Pinpoint the cell where the given text exists, returning its [x, y] midpoint coordinate. 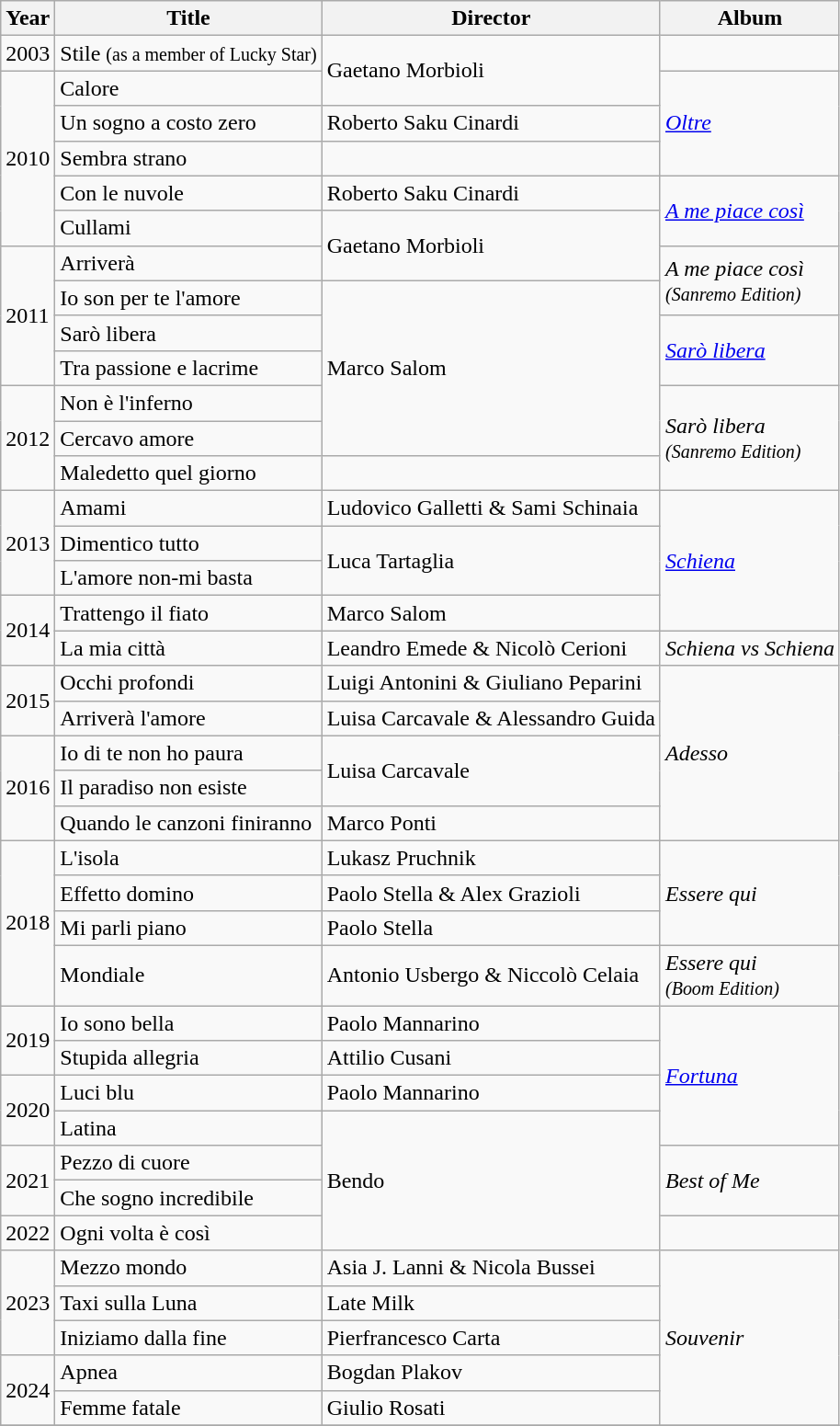
2019 [28, 1041]
Io di te non ho paura [188, 753]
Trattengo il fiato [188, 613]
2015 [28, 701]
Asia J. Lanni & Nicola Bussei [491, 1268]
Sembra strano [188, 158]
Cercavo amore [188, 439]
Leandro Emede & Nicolò Cerioni [491, 648]
Sarò libera(Sanremo Edition) [750, 438]
A me piace così [750, 211]
Lukasz Pruchnik [491, 858]
Occhi profondi [188, 683]
Luca Tartaglia [491, 561]
Year [28, 18]
Io sono bella [188, 1023]
Director [491, 18]
Oltre [750, 123]
Paolo Stella [491, 928]
Latina [188, 1128]
2012 [28, 438]
Souvenir [750, 1338]
Late Milk [491, 1303]
2020 [28, 1111]
Essere qui(Boom Edition) [750, 975]
Non è l'inferno [188, 403]
Pezzo di cuore [188, 1163]
Luisa Carcavale [491, 770]
Marco Ponti [491, 823]
Luisa Carcavale & Alessandro Guida [491, 718]
Title [188, 18]
2010 [28, 158]
Antonio Usbergo & Niccolò Celaia [491, 975]
Con le nuvole [188, 193]
Schiena [750, 561]
Effetto domino [188, 893]
A me piace così(Sanremo Edition) [750, 280]
Stupida allegria [188, 1058]
Paolo Stella & Alex Grazioli [491, 893]
2021 [28, 1181]
Schiena vs Schiena [750, 648]
Che sogno incredibile [188, 1198]
Amami [188, 508]
Un sogno a costo zero [188, 123]
Luci blu [188, 1093]
2022 [28, 1233]
2023 [28, 1303]
L'amore non-mi basta [188, 578]
Attilio Cusani [491, 1058]
Album [750, 18]
Mondiale [188, 975]
Stile (as a member of Lucky Star) [188, 53]
Fortuna [750, 1076]
La mia città [188, 648]
Bendo [491, 1181]
Best of Me [750, 1181]
Calore [188, 88]
Luigi Antonini & Giuliano Peparini [491, 683]
Iniziamo dalla fine [188, 1338]
2018 [28, 923]
Giulio Rosati [491, 1408]
Il paradiso non esiste [188, 788]
Ludovico Galletti & Sami Schinaia [491, 508]
Maledetto quel giorno [188, 473]
L'isola [188, 858]
2013 [28, 543]
Bogdan Plakov [491, 1373]
Arriverà l'amore [188, 718]
Taxi sulla Luna [188, 1303]
Quando le canzoni finiranno [188, 823]
Adesso [750, 753]
Essere qui [750, 893]
2014 [28, 631]
2016 [28, 788]
Pierfrancesco Carta [491, 1338]
Cullami [188, 228]
2011 [28, 315]
Tra passione e lacrime [188, 368]
Dimentico tutto [188, 543]
Mi parli piano [188, 928]
2003 [28, 53]
Io son per te l'amore [188, 298]
2024 [28, 1390]
Mezzo mondo [188, 1268]
Apnea [188, 1373]
Arriverà [188, 263]
Ogni volta è così [188, 1233]
Femme fatale [188, 1408]
